Scan for the cell matching the given text and deliver its (x, y) coordinate at center. 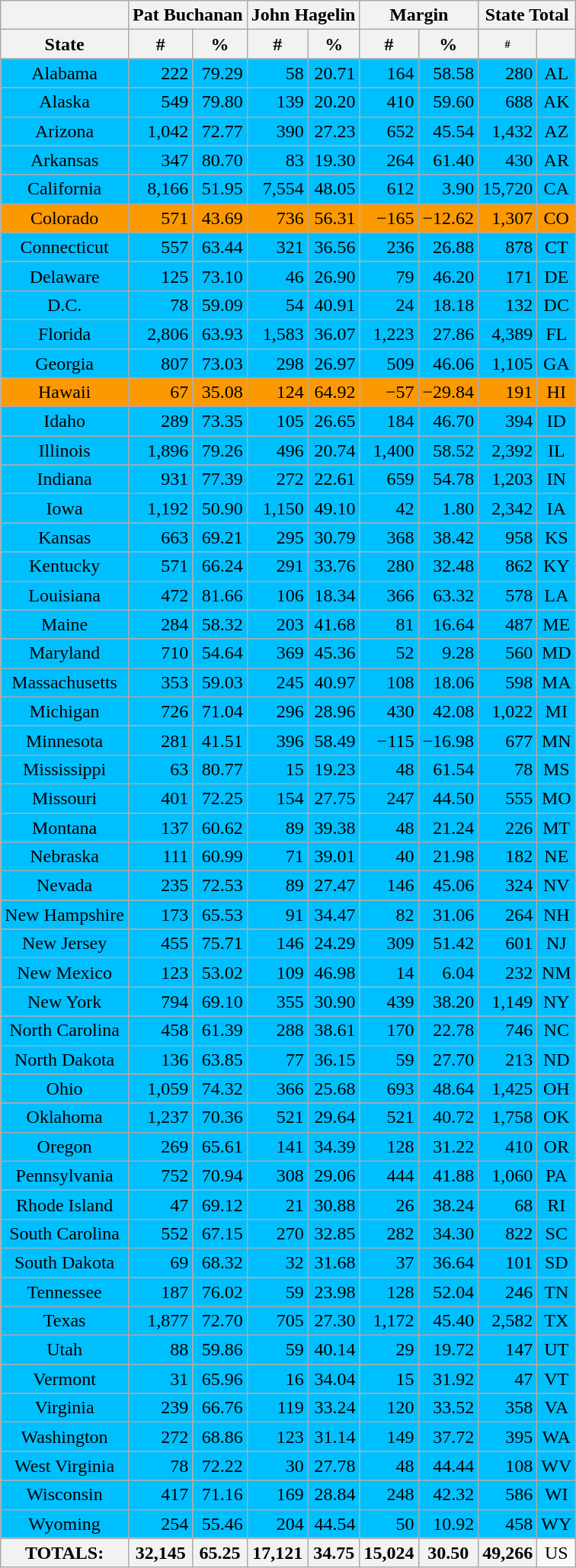
149 (389, 1437)
80.70 (219, 160)
549 (160, 102)
368 (389, 537)
736 (277, 218)
958 (507, 537)
WI (556, 1495)
68.32 (219, 1262)
75.71 (219, 944)
40.97 (334, 682)
18.06 (448, 682)
509 (389, 364)
862 (507, 566)
1,203 (507, 479)
120 (389, 1408)
Connecticut (65, 247)
42.08 (448, 711)
69 (160, 1262)
74.32 (219, 1089)
VA (556, 1408)
22.78 (448, 1031)
ND (556, 1060)
2,342 (507, 508)
24 (389, 305)
AL (556, 73)
72.53 (219, 886)
NE (556, 857)
New Jersey (65, 944)
Illinois (65, 451)
289 (160, 422)
170 (389, 1031)
1,060 (507, 1175)
John Hagelin (303, 15)
46 (277, 276)
2,806 (160, 334)
15,024 (389, 1553)
191 (507, 393)
269 (160, 1146)
26.90 (334, 276)
SD (556, 1262)
358 (507, 1408)
154 (277, 798)
16.64 (448, 624)
222 (160, 73)
−165 (389, 218)
40.14 (334, 1350)
119 (277, 1408)
27.75 (334, 798)
182 (507, 857)
GA (556, 364)
9.28 (448, 653)
39.01 (334, 857)
324 (507, 886)
Nevada (65, 886)
1,022 (507, 711)
1,237 (160, 1117)
44.44 (448, 1466)
54.64 (219, 653)
Wisconsin (65, 1495)
31.22 (448, 1146)
38.20 (448, 1002)
31.92 (448, 1379)
71 (277, 857)
1,896 (160, 451)
Tennessee (65, 1292)
72.22 (219, 1466)
66.24 (219, 566)
1.80 (448, 508)
−115 (389, 740)
Idaho (65, 422)
32.85 (334, 1233)
NJ (556, 944)
59.09 (219, 305)
169 (277, 1495)
52 (389, 653)
291 (277, 566)
58.58 (448, 73)
807 (160, 364)
164 (389, 73)
TN (556, 1292)
355 (277, 1002)
45.06 (448, 886)
29.64 (334, 1117)
30.50 (448, 1553)
401 (160, 798)
21 (277, 1204)
Kentucky (65, 566)
MN (556, 740)
PA (556, 1175)
CT (556, 247)
21.24 (448, 827)
37 (389, 1262)
KY (556, 566)
MD (556, 653)
54 (277, 305)
Ohio (65, 1089)
46.20 (448, 276)
232 (507, 973)
794 (160, 1002)
28.96 (334, 711)
347 (160, 160)
76.02 (219, 1292)
48.64 (448, 1089)
79.26 (219, 451)
OR (556, 1146)
MS (556, 769)
53.02 (219, 973)
36.15 (334, 1060)
State (65, 44)
Arizona (65, 131)
−29.84 (448, 393)
2,582 (507, 1321)
34.04 (334, 1379)
OK (556, 1117)
New Mexico (65, 973)
54.78 (448, 479)
296 (277, 711)
59.03 (219, 682)
41.88 (448, 1175)
69.10 (219, 1002)
29 (389, 1350)
390 (277, 131)
NM (556, 973)
298 (277, 364)
245 (277, 682)
48.05 (334, 189)
693 (389, 1089)
32.48 (448, 566)
555 (507, 798)
−16.98 (448, 740)
Pat Buchanan (187, 15)
58 (277, 73)
1,432 (507, 131)
WY (556, 1524)
63.32 (448, 595)
1,877 (160, 1321)
235 (160, 886)
17,121 (277, 1553)
ID (556, 422)
−57 (389, 393)
31 (160, 1379)
NV (556, 886)
65.96 (219, 1379)
746 (507, 1031)
DC (556, 305)
18.34 (334, 595)
42 (389, 508)
67 (160, 393)
Iowa (65, 508)
82 (389, 915)
65.61 (219, 1146)
677 (507, 740)
30 (277, 1466)
IA (556, 508)
Pennsylvania (65, 1175)
70.36 (219, 1117)
309 (389, 944)
1,583 (277, 334)
35.08 (219, 393)
124 (277, 393)
46.06 (448, 364)
552 (160, 1233)
1,223 (389, 334)
KS (556, 537)
41.68 (334, 624)
45.36 (334, 653)
27.30 (334, 1321)
HI (556, 393)
1,425 (507, 1089)
WA (556, 1437)
68 (507, 1204)
Alabama (65, 73)
598 (507, 682)
63.93 (219, 334)
South Dakota (65, 1262)
752 (160, 1175)
8,166 (160, 189)
72.70 (219, 1321)
42.32 (448, 1495)
34.47 (334, 915)
26 (389, 1204)
34.75 (334, 1553)
236 (389, 247)
270 (277, 1233)
34.30 (448, 1233)
45.40 (448, 1321)
Delaware (65, 276)
487 (507, 624)
OH (556, 1089)
2,392 (507, 451)
59.60 (448, 102)
284 (160, 624)
50.90 (219, 508)
65.25 (219, 1553)
MA (556, 682)
36.56 (334, 247)
79 (389, 276)
Michigan (65, 711)
105 (277, 422)
81 (389, 624)
3.90 (448, 189)
83 (277, 160)
70.94 (219, 1175)
578 (507, 595)
248 (389, 1495)
396 (277, 740)
40.91 (334, 305)
106 (277, 595)
69.12 (219, 1204)
71.16 (219, 1495)
43.69 (219, 218)
51.42 (448, 944)
295 (277, 537)
Florida (65, 334)
44.54 (334, 1524)
171 (507, 276)
64.92 (334, 393)
34.39 (334, 1146)
353 (160, 682)
455 (160, 944)
1,149 (507, 1002)
26.97 (334, 364)
71.04 (219, 711)
19.23 (334, 769)
557 (160, 247)
247 (389, 798)
203 (277, 624)
41.51 (219, 740)
North Carolina (65, 1031)
50 (389, 1524)
27.78 (334, 1466)
38.24 (448, 1204)
60.99 (219, 857)
Maine (65, 624)
213 (507, 1060)
61.40 (448, 160)
Vermont (65, 1379)
WV (556, 1466)
395 (507, 1437)
472 (160, 595)
66.76 (219, 1408)
46.70 (448, 422)
1,105 (507, 364)
38.61 (334, 1031)
ME (556, 624)
Mississippi (65, 769)
80.77 (219, 769)
MT (556, 827)
CA (556, 189)
25.68 (334, 1089)
822 (507, 1233)
Georgia (65, 364)
254 (160, 1524)
1,758 (507, 1117)
Nebraska (65, 857)
30.90 (334, 1002)
California (65, 189)
49,266 (507, 1553)
40 (389, 857)
136 (160, 1060)
79.80 (219, 102)
19.30 (334, 160)
LA (556, 595)
72.25 (219, 798)
West Virginia (65, 1466)
77.39 (219, 479)
Kansas (65, 537)
Indiana (65, 479)
45.54 (448, 131)
31.06 (448, 915)
369 (277, 653)
705 (277, 1321)
69.21 (219, 537)
439 (389, 1002)
AR (556, 160)
10.92 (448, 1524)
TOTALS: (65, 1553)
30.88 (334, 1204)
109 (277, 973)
32 (277, 1262)
DE (556, 276)
37.72 (448, 1437)
AK (556, 102)
NH (556, 915)
1,042 (160, 131)
1,059 (160, 1089)
MI (556, 711)
Alaska (65, 102)
68.86 (219, 1437)
111 (160, 857)
65.53 (219, 915)
1,150 (277, 508)
Rhode Island (65, 1204)
38.42 (448, 537)
931 (160, 479)
61.54 (448, 769)
137 (160, 827)
726 (160, 711)
Wyoming (65, 1524)
612 (389, 189)
1,307 (507, 218)
D.C. (65, 305)
Oklahoma (65, 1117)
586 (507, 1495)
20.20 (334, 102)
39.38 (334, 827)
58.52 (448, 451)
91 (277, 915)
21.98 (448, 857)
NY (556, 1002)
1,192 (160, 508)
710 (160, 653)
AZ (556, 131)
394 (507, 422)
19.72 (448, 1350)
Arkansas (65, 160)
−12.62 (448, 218)
NC (556, 1031)
659 (389, 479)
6.04 (448, 973)
173 (160, 915)
878 (507, 247)
Margin (419, 15)
33.24 (334, 1408)
59.86 (219, 1350)
73.10 (219, 276)
139 (277, 102)
132 (507, 305)
27.70 (448, 1060)
28.84 (334, 1495)
33.52 (448, 1408)
20.74 (334, 451)
81.66 (219, 595)
58.49 (334, 740)
27.47 (334, 886)
26.88 (448, 247)
601 (507, 944)
14 (389, 973)
IN (556, 479)
Hawaii (65, 393)
55.46 (219, 1524)
36.64 (448, 1262)
79.29 (219, 73)
31.14 (334, 1437)
Utah (65, 1350)
29.06 (334, 1175)
560 (507, 653)
308 (277, 1175)
Texas (65, 1321)
72.77 (219, 131)
73.03 (219, 364)
1,400 (389, 451)
40.72 (448, 1117)
60.62 (219, 827)
101 (507, 1262)
652 (389, 131)
Massachusetts (65, 682)
Washington (65, 1437)
SC (556, 1233)
58.32 (219, 624)
15,720 (507, 189)
288 (277, 1031)
State Total (527, 15)
63 (160, 769)
IL (556, 451)
South Carolina (65, 1233)
Maryland (65, 653)
22.61 (334, 479)
496 (277, 451)
239 (160, 1408)
33.76 (334, 566)
49.10 (334, 508)
Colorado (65, 218)
27.86 (448, 334)
Montana (65, 827)
52.04 (448, 1292)
30.79 (334, 537)
TX (556, 1321)
Minnesota (65, 740)
321 (277, 247)
Louisiana (65, 595)
141 (277, 1146)
184 (389, 422)
16 (277, 1379)
77 (277, 1060)
Missouri (65, 798)
125 (160, 276)
444 (389, 1175)
88 (160, 1350)
20.71 (334, 73)
UT (556, 1350)
44.50 (448, 798)
73.35 (219, 422)
46.98 (334, 973)
CO (556, 218)
Oregon (65, 1146)
FL (556, 334)
27.23 (334, 131)
63.85 (219, 1060)
23.98 (334, 1292)
282 (389, 1233)
4,389 (507, 334)
688 (507, 102)
204 (277, 1524)
North Dakota (65, 1060)
1,172 (389, 1321)
663 (160, 537)
26.65 (334, 422)
56.31 (334, 218)
61.39 (219, 1031)
MO (556, 798)
US (556, 1553)
VT (556, 1379)
31.68 (334, 1262)
246 (507, 1292)
18.18 (448, 305)
147 (507, 1350)
New York (65, 1002)
New Hampshire (65, 915)
417 (160, 1495)
36.07 (334, 334)
Virginia (65, 1408)
51.95 (219, 189)
32,145 (160, 1553)
67.15 (219, 1233)
187 (160, 1292)
226 (507, 827)
24.29 (334, 944)
281 (160, 740)
RI (556, 1204)
63.44 (219, 247)
7,554 (277, 189)
